Determine the (x, y) coordinate at the center of the cell enclosing the given text.  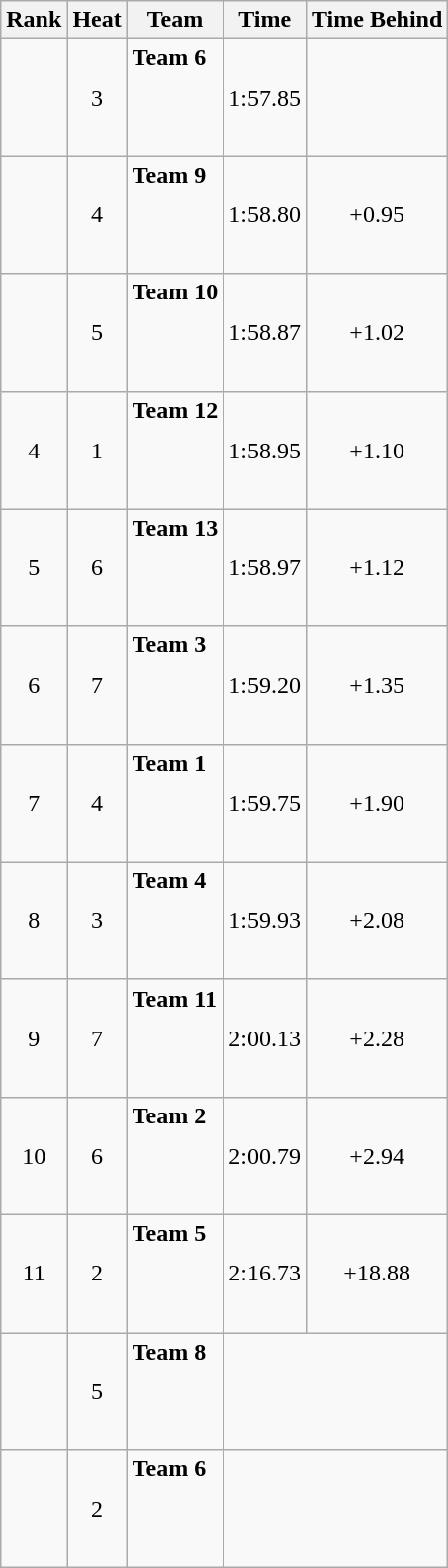
1:58.95 (265, 451)
Team 8 (175, 1391)
+2.94 (376, 1156)
Team 12 (175, 451)
Rank (34, 20)
Team (175, 20)
Team 9 (175, 215)
2:00.13 (265, 1037)
Time (265, 20)
1:58.97 (265, 567)
Team 5 (175, 1273)
1 (97, 451)
1:59.75 (265, 802)
1:59.93 (265, 921)
Team 4 (175, 921)
+1.90 (376, 802)
2:00.79 (265, 1156)
Heat (97, 20)
1:58.80 (265, 215)
+1.02 (376, 332)
Time Behind (376, 20)
Team 2 (175, 1156)
+1.35 (376, 686)
Team 13 (175, 567)
8 (34, 921)
2:16.73 (265, 1273)
+2.08 (376, 921)
Team 3 (175, 686)
Team 1 (175, 802)
+0.95 (376, 215)
1:58.87 (265, 332)
+1.10 (376, 451)
+2.28 (376, 1037)
10 (34, 1156)
+1.12 (376, 567)
11 (34, 1273)
9 (34, 1037)
Team 11 (175, 1037)
Team 10 (175, 332)
+18.88 (376, 1273)
1:59.20 (265, 686)
1:57.85 (265, 97)
